For the text-containing cell, return its midpoint in [X, Y] coordinate format. 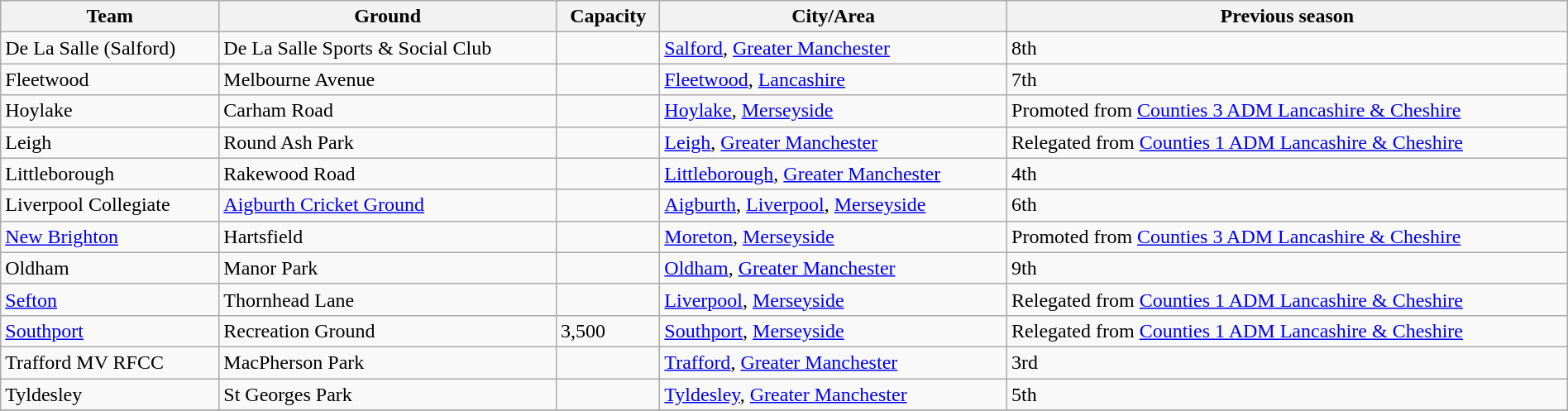
3,500 [607, 331]
Aigburth Cricket Ground [388, 205]
Carham Road [388, 111]
Trafford, Greater Manchester [834, 362]
Ground [388, 17]
MacPherson Park [388, 362]
Leigh [110, 142]
9th [1288, 268]
Trafford MV RFCC [110, 362]
Littleborough, Greater Manchester [834, 174]
Salford, Greater Manchester [834, 48]
5th [1288, 394]
New Brighton [110, 237]
Leigh, Greater Manchester [834, 142]
Hoylake, Merseyside [834, 111]
City/Area [834, 17]
Team [110, 17]
6th [1288, 205]
Melbourne Avenue [388, 79]
Hoylake [110, 111]
Littleborough [110, 174]
Sefton [110, 299]
Tyldesley, Greater Manchester [834, 394]
De La Salle Sports & Social Club [388, 48]
Oldham, Greater Manchester [834, 268]
St Georges Park [388, 394]
Manor Park [388, 268]
Oldham [110, 268]
Liverpool Collegiate [110, 205]
Aigburth, Liverpool, Merseyside [834, 205]
Round Ash Park [388, 142]
Liverpool, Merseyside [834, 299]
Rakewood Road [388, 174]
Previous season [1288, 17]
De La Salle (Salford) [110, 48]
Tyldesley [110, 394]
Southport [110, 331]
3rd [1288, 362]
Southport, Merseyside [834, 331]
8th [1288, 48]
7th [1288, 79]
Fleetwood [110, 79]
Moreton, Merseyside [834, 237]
Recreation Ground [388, 331]
Capacity [607, 17]
Fleetwood, Lancashire [834, 79]
Thornhead Lane [388, 299]
4th [1288, 174]
Hartsfield [388, 237]
